Capture the cell that displays the provided text and extract its (x, y) central coordinate. 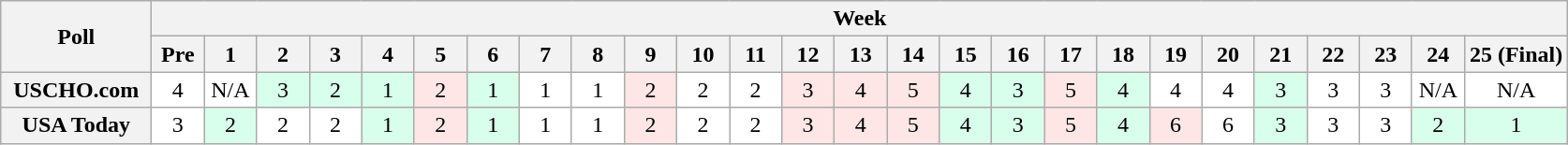
22 (1333, 54)
18 (1123, 54)
20 (1228, 54)
Week (860, 19)
USA Today (77, 125)
21 (1280, 54)
7 (545, 54)
12 (808, 54)
23 (1385, 54)
24 (1438, 54)
USCHO.com (77, 90)
Pre (178, 54)
10 (703, 54)
14 (913, 54)
11 (755, 54)
19 (1176, 54)
16 (1018, 54)
13 (861, 54)
15 (966, 54)
Poll (77, 36)
25 (Final) (1516, 54)
8 (598, 54)
17 (1071, 54)
9 (650, 54)
